Identify which cell holds the provided text, then report its (X, Y) central coordinate. 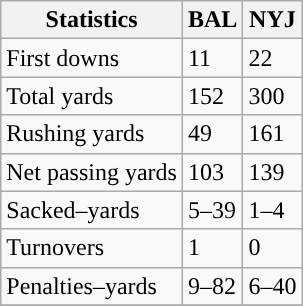
139 (272, 172)
152 (212, 96)
161 (272, 134)
49 (212, 134)
300 (272, 96)
1–4 (272, 210)
NYJ (272, 20)
11 (212, 58)
1 (212, 248)
6–40 (272, 286)
22 (272, 58)
5–39 (212, 210)
Rushing yards (92, 134)
Turnovers (92, 248)
Penalties–yards (92, 286)
Net passing yards (92, 172)
Sacked–yards (92, 210)
Statistics (92, 20)
103 (212, 172)
Total yards (92, 96)
9–82 (212, 286)
0 (272, 248)
BAL (212, 20)
First downs (92, 58)
